Scan for the cell matching the given text and deliver its (x, y) coordinate at center. 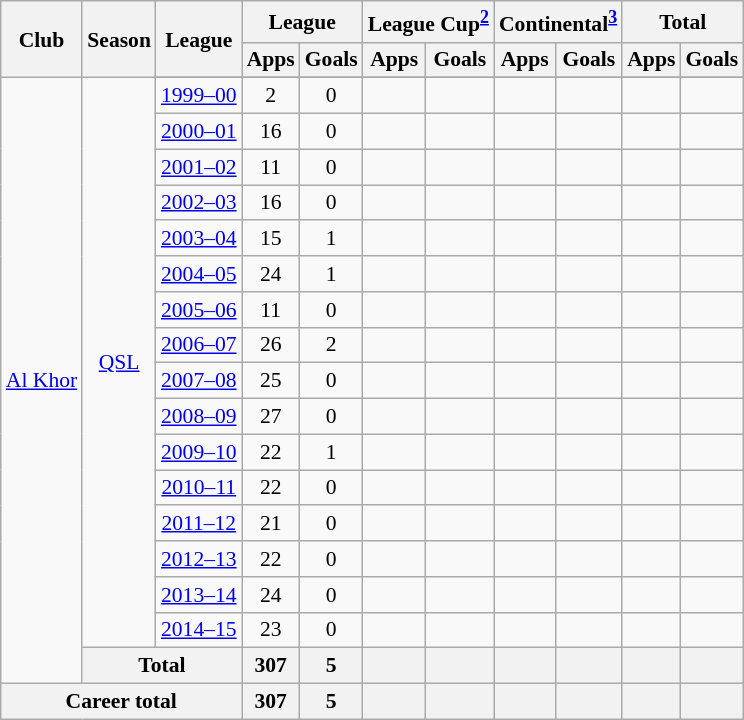
2003–04 (199, 239)
Continental3 (558, 22)
26 (271, 345)
2006–07 (199, 345)
2013–14 (199, 595)
Career total (122, 702)
Al Khor (42, 381)
2010–11 (199, 488)
2011–12 (199, 524)
2014–15 (199, 630)
2009–10 (199, 452)
2007–08 (199, 381)
23 (271, 630)
27 (271, 417)
25 (271, 381)
2002–03 (199, 203)
QSL (119, 363)
1999–00 (199, 96)
Season (119, 40)
League Cup2 (428, 22)
2005–06 (199, 310)
2012–13 (199, 559)
15 (271, 239)
2004–05 (199, 274)
Club (42, 40)
2000–01 (199, 132)
21 (271, 524)
2001–02 (199, 167)
2008–09 (199, 417)
